Pinpoint the cell where the given text exists, returning its [x, y] midpoint coordinate. 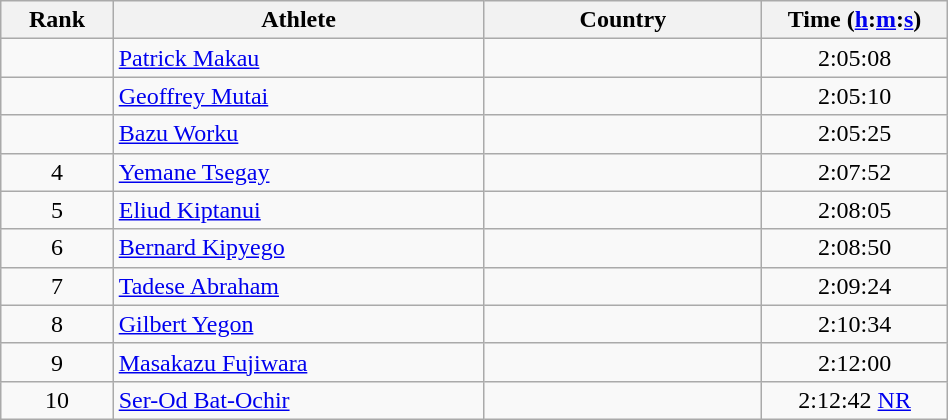
Geoffrey Mutai [298, 96]
2:10:34 [854, 324]
7 [57, 286]
4 [57, 172]
Tadese Abraham [298, 286]
Patrick Makau [298, 58]
2:05:08 [854, 58]
Athlete [298, 20]
8 [57, 324]
6 [57, 248]
2:08:50 [854, 248]
Ser-Od Bat-Ochir [298, 400]
Yemane Tsegay [298, 172]
Masakazu Fujiwara [298, 362]
Gilbert Yegon [298, 324]
5 [57, 210]
2:08:05 [854, 210]
Rank [57, 20]
Country [623, 20]
2:07:52 [854, 172]
10 [57, 400]
2:05:10 [854, 96]
9 [57, 362]
2:12:00 [854, 362]
Bernard Kipyego [298, 248]
2:09:24 [854, 286]
Eliud Kiptanui [298, 210]
2:05:25 [854, 134]
2:12:42 NR [854, 400]
Bazu Worku [298, 134]
Time (h:m:s) [854, 20]
